Provide the (x, y) coordinate of the cell's center where the given text is located.  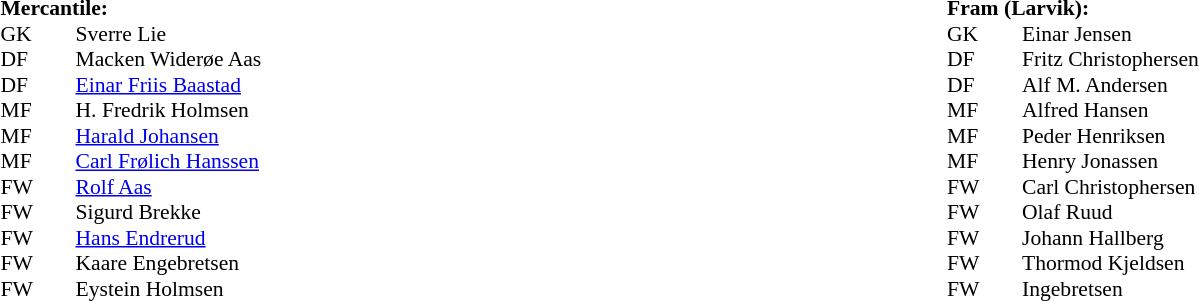
Henry Jonassen (1110, 161)
Einar Friis Baastad (169, 85)
Sverre Lie (169, 34)
Olaf Ruud (1110, 213)
Fritz Christophersen (1110, 59)
Macken Widerøe Aas (169, 59)
Thormod Kjeldsen (1110, 263)
Johann Hallberg (1110, 238)
Rolf Aas (169, 187)
Carl Frølich Hanssen (169, 161)
Alf M. Andersen (1110, 85)
Einar Jensen (1110, 34)
Hans Endrerud (169, 238)
Kaare Engebretsen (169, 263)
Harald Johansen (169, 136)
Alfred Hansen (1110, 111)
Peder Henriksen (1110, 136)
Sigurd Brekke (169, 213)
Carl Christophersen (1110, 187)
H. Fredrik Holmsen (169, 111)
